Provide the [x, y] coordinate of the cell's center where the given text is located.  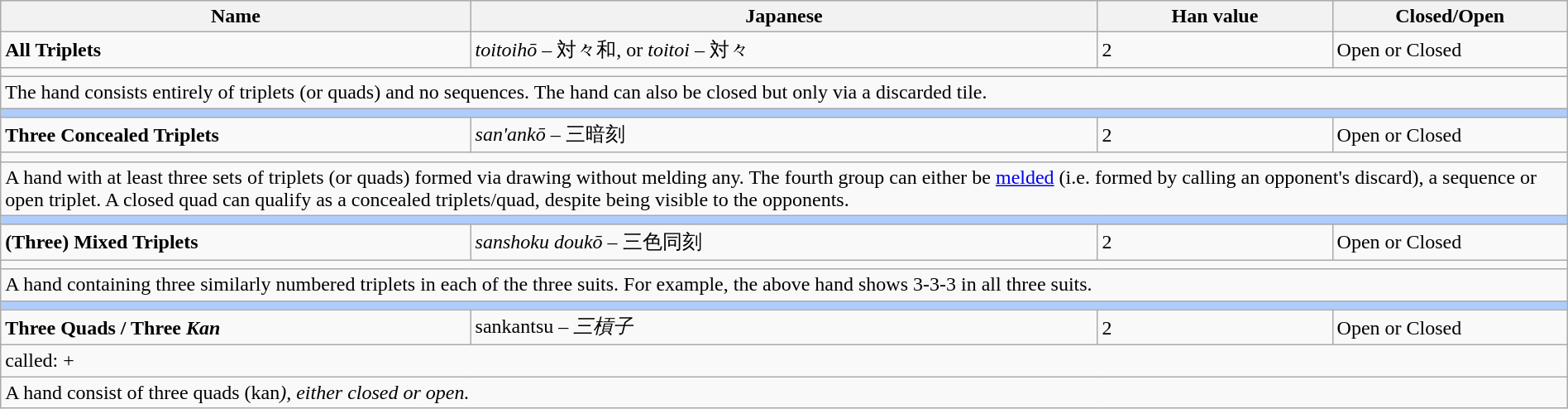
sankantsu – 三槓子 [784, 328]
Han value [1215, 17]
A hand consist of three quads (kan), either closed or open. [784, 392]
sanshoku doukō – 三色同刻 [784, 242]
(Three) Mixed Triplets [236, 242]
Japanese [784, 17]
Name [236, 17]
toitoihō – 対々和, or toitoi – 対々 [784, 50]
The hand consists entirely of triplets (or quads) and no sequences. The hand can also be closed but only via a discarded tile. [784, 92]
Closed/Open [1450, 17]
Three Quads / Three Kan [236, 328]
called: + [784, 361]
All Triplets [236, 50]
Three Concealed Triplets [236, 136]
A hand containing three similarly numbered triplets in each of the three suits. For example, the above hand shows 3-3-3 in all three suits. [784, 285]
san'ankō – 三暗刻 [784, 136]
